Output the (x, y) coordinate of the center of the cell containing the given text.  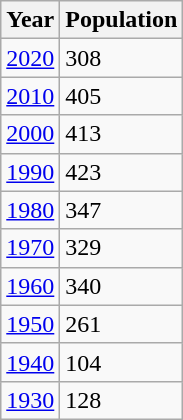
1950 (30, 324)
413 (122, 134)
261 (122, 324)
347 (122, 210)
308 (122, 58)
128 (122, 400)
405 (122, 96)
1970 (30, 248)
1940 (30, 362)
1930 (30, 400)
Year (30, 20)
2010 (30, 96)
329 (122, 248)
104 (122, 362)
340 (122, 286)
2000 (30, 134)
1990 (30, 172)
1960 (30, 286)
1980 (30, 210)
2020 (30, 58)
Population (122, 20)
423 (122, 172)
